Extract the [x, y] coordinate from the center of the cell holding the provided text.  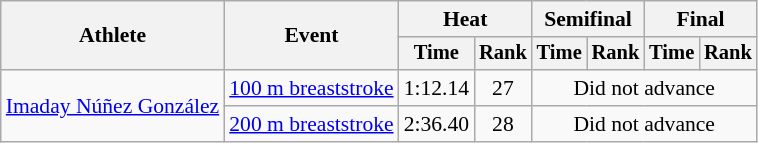
Final [700, 19]
28 [503, 124]
200 m breaststroke [311, 124]
Athlete [112, 36]
Heat [466, 19]
Imaday Núñez González [112, 106]
Event [311, 36]
Semifinal [588, 19]
1:12.14 [436, 88]
2:36.40 [436, 124]
100 m breaststroke [311, 88]
27 [503, 88]
